Find where the given text appears and provide that cell's center as [X, Y] coordinate. 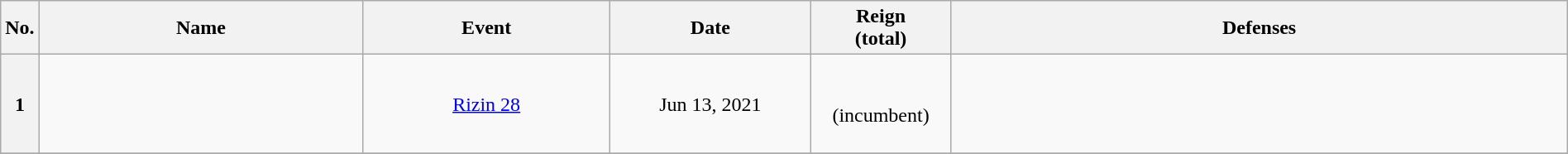
Jun 13, 2021 [710, 104]
Reign(total) [881, 28]
Date [710, 28]
Event [486, 28]
(incumbent) [881, 104]
Defenses [1259, 28]
No. [20, 28]
Rizin 28 [486, 104]
Name [201, 28]
1 [20, 104]
